Capture the cell that displays the provided text and extract its (X, Y) central coordinate. 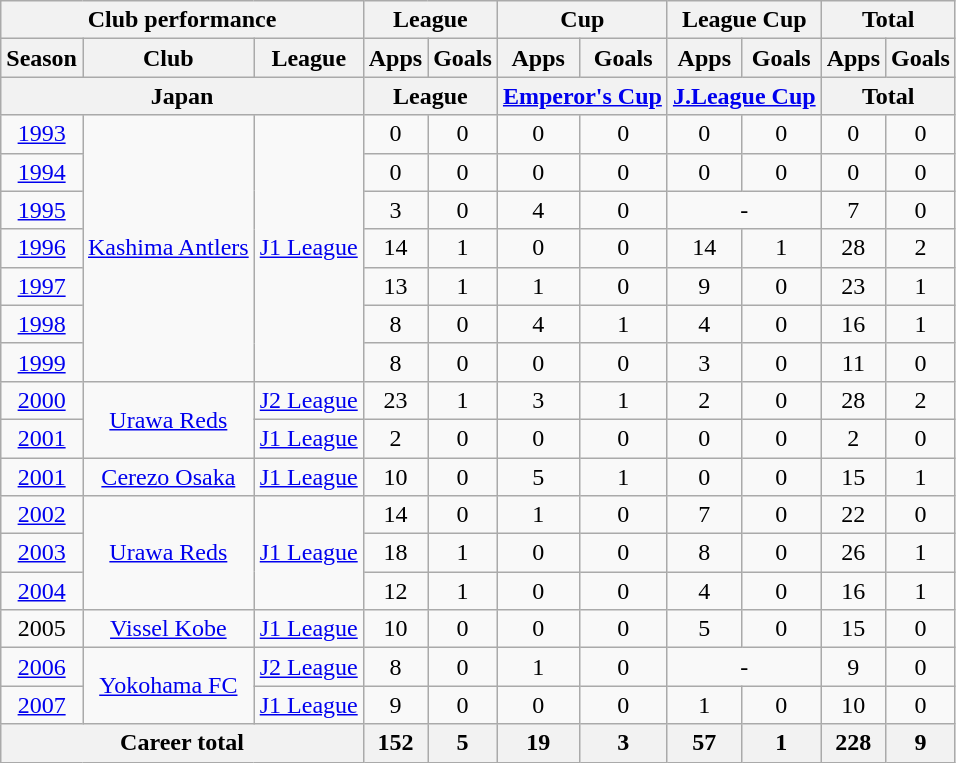
11 (853, 362)
Cerezo Osaka (168, 477)
22 (853, 515)
2000 (42, 400)
Club performance (182, 20)
2003 (42, 553)
19 (538, 743)
1995 (42, 210)
Vissel Kobe (168, 629)
1993 (42, 134)
Emperor's Cup (582, 96)
1997 (42, 286)
Career total (182, 743)
J.League Cup (744, 96)
2004 (42, 591)
2006 (42, 667)
Yokohama FC (168, 686)
1999 (42, 362)
13 (395, 286)
2007 (42, 705)
Cup (582, 20)
26 (853, 553)
228 (853, 743)
57 (704, 743)
Club (168, 58)
1998 (42, 324)
1996 (42, 248)
Kashima Antlers (168, 248)
152 (395, 743)
2005 (42, 629)
Season (42, 58)
Japan (182, 96)
2002 (42, 515)
League Cup (744, 20)
1994 (42, 172)
12 (395, 591)
18 (395, 553)
